Determine the (x, y) coordinate at the center of the cell enclosing the given text.  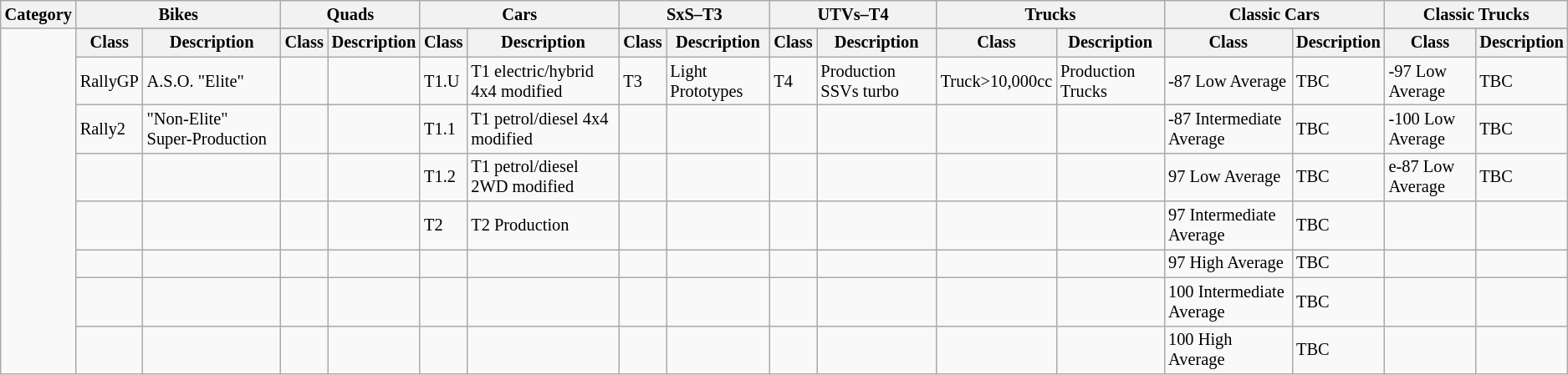
Classic Trucks (1477, 14)
"Non-Elite" Super-Production (212, 129)
Category (38, 14)
Trucks (1050, 14)
-97 Low Average (1430, 81)
T1.2 (443, 177)
T1 petrol/diesel 4x4 modified (543, 129)
T1 electric/hybrid 4x4 modified (543, 81)
T4 (793, 81)
-87 Intermediate Average (1228, 129)
T2 (443, 226)
T1.U (443, 81)
RallyGP (110, 81)
100 High Average (1228, 350)
97 High Average (1228, 263)
Light Prototypes (718, 81)
97 Low Average (1228, 177)
97 Intermediate Average (1228, 226)
UTVs–T4 (853, 14)
e-87 Low Average (1430, 177)
Quads (351, 14)
T1.1 (443, 129)
Production Trucks (1111, 81)
Truck>10,000cc (997, 81)
T2 Production (543, 226)
-87 Low Average (1228, 81)
100 Intermediate Average (1228, 302)
SxS–T3 (694, 14)
Classic Cars (1274, 14)
Cars (519, 14)
T3 (642, 81)
T1 petrol/diesel 2WD modified (543, 177)
Rally2 (110, 129)
Production SSVs turbo (876, 81)
A.S.O. "Elite" (212, 81)
-100 Low Average (1430, 129)
Bikes (179, 14)
